Scan for the cell matching the given text and deliver its (x, y) coordinate at center. 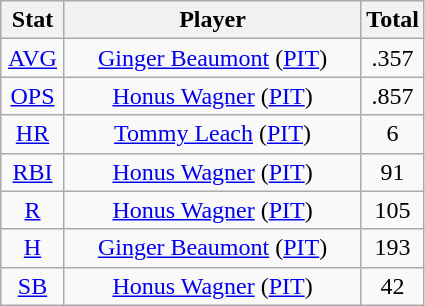
Player (212, 20)
Total (393, 20)
6 (393, 134)
AVG (33, 58)
R (33, 210)
OPS (33, 96)
SB (33, 286)
.357 (393, 58)
105 (393, 210)
H (33, 248)
193 (393, 248)
RBI (33, 172)
Tommy Leach (PIT) (212, 134)
HR (33, 134)
42 (393, 286)
91 (393, 172)
.857 (393, 96)
Stat (33, 20)
